Output the (X, Y) coordinate of the center of the cell containing the given text.  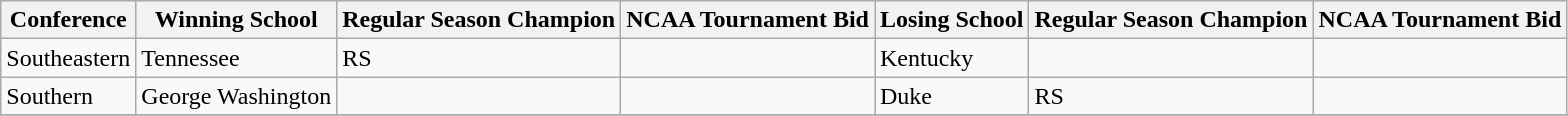
Southern (68, 96)
Conference (68, 20)
Tennessee (236, 58)
Winning School (236, 20)
Southeastern (68, 58)
George Washington (236, 96)
Kentucky (951, 58)
Duke (951, 96)
Losing School (951, 20)
